Output the (x, y) coordinate of the center of the cell containing the given text.  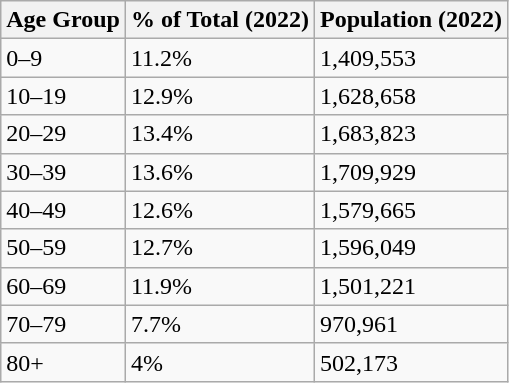
1,628,658 (410, 96)
1,579,665 (410, 210)
970,961 (410, 324)
13.6% (220, 172)
1,409,553 (410, 58)
11.9% (220, 286)
10–19 (64, 96)
50–59 (64, 248)
12.9% (220, 96)
1,501,221 (410, 286)
40–49 (64, 210)
60–69 (64, 286)
13.4% (220, 134)
20–29 (64, 134)
12.7% (220, 248)
80+ (64, 362)
1,683,823 (410, 134)
0–9 (64, 58)
30–39 (64, 172)
Age Group (64, 20)
70–79 (64, 324)
1,596,049 (410, 248)
12.6% (220, 210)
1,709,929 (410, 172)
7.7% (220, 324)
Population (2022) (410, 20)
% of Total (2022) (220, 20)
502,173 (410, 362)
4% (220, 362)
11.2% (220, 58)
